Determine the (x, y) coordinate at the center of the cell enclosing the given text.  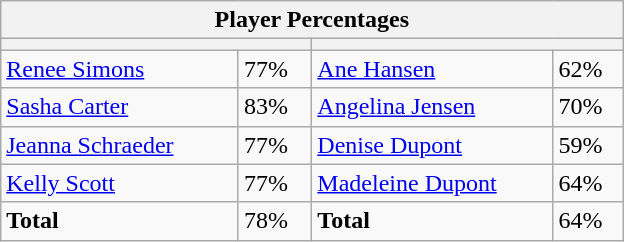
83% (274, 107)
78% (274, 221)
Denise Dupont (432, 145)
Kelly Scott (120, 183)
Jeanna Schraeder (120, 145)
70% (588, 107)
Sasha Carter (120, 107)
Player Percentages (312, 20)
62% (588, 69)
Ane Hansen (432, 69)
Angelina Jensen (432, 107)
Renee Simons (120, 69)
59% (588, 145)
Madeleine Dupont (432, 183)
